Return the [X, Y] coordinate for the center point of the cell that contains the specified text.  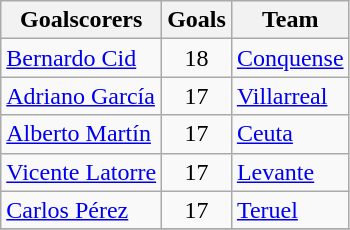
Ceuta [290, 134]
18 [197, 58]
Carlos Pérez [82, 210]
Levante [290, 172]
Goalscorers [82, 20]
Bernardo Cid [82, 58]
Conquense [290, 58]
Teruel [290, 210]
Goals [197, 20]
Team [290, 20]
Adriano García [82, 96]
Vicente Latorre [82, 172]
Villarreal [290, 96]
Alberto Martín [82, 134]
